Identify which cell holds the provided text, then report its (X, Y) central coordinate. 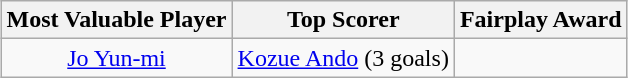
Most Valuable Player (116, 20)
Kozue Ando (3 goals) (343, 58)
Fairplay Award (540, 20)
Jo Yun-mi (116, 58)
Top Scorer (343, 20)
